Search for the cell housing the specified text and yield its (X, Y) center coordinate. 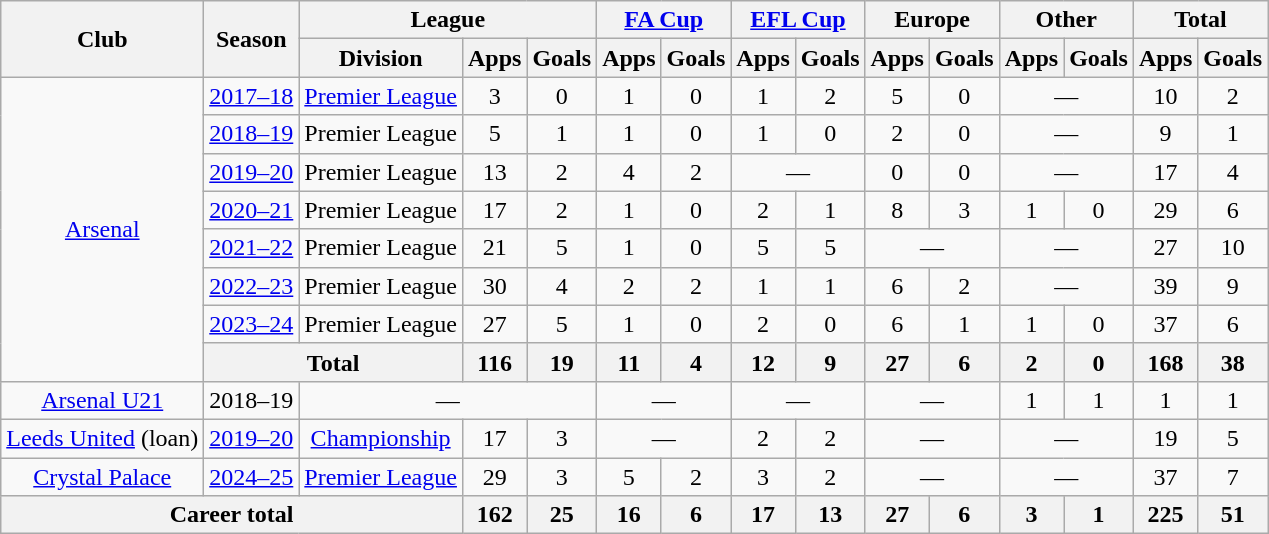
51 (1233, 515)
12 (763, 362)
162 (494, 515)
Season (252, 39)
2024–25 (252, 477)
Leeds United (loan) (102, 438)
38 (1233, 362)
Crystal Palace (102, 477)
116 (494, 362)
League (448, 20)
21 (494, 248)
Championship (381, 438)
Other (1066, 20)
11 (629, 362)
Europe (932, 20)
225 (1165, 515)
16 (629, 515)
Arsenal (102, 229)
Division (381, 58)
39 (1165, 286)
30 (494, 286)
2020–21 (252, 210)
2021–22 (252, 248)
2023–24 (252, 324)
Club (102, 39)
2022–23 (252, 286)
168 (1165, 362)
Career total (232, 515)
25 (562, 515)
7 (1233, 477)
FA Cup (664, 20)
2017–18 (252, 96)
Arsenal U21 (102, 400)
8 (897, 210)
EFL Cup (798, 20)
